Pinpoint the cell where the given text exists, returning its (X, Y) midpoint coordinate. 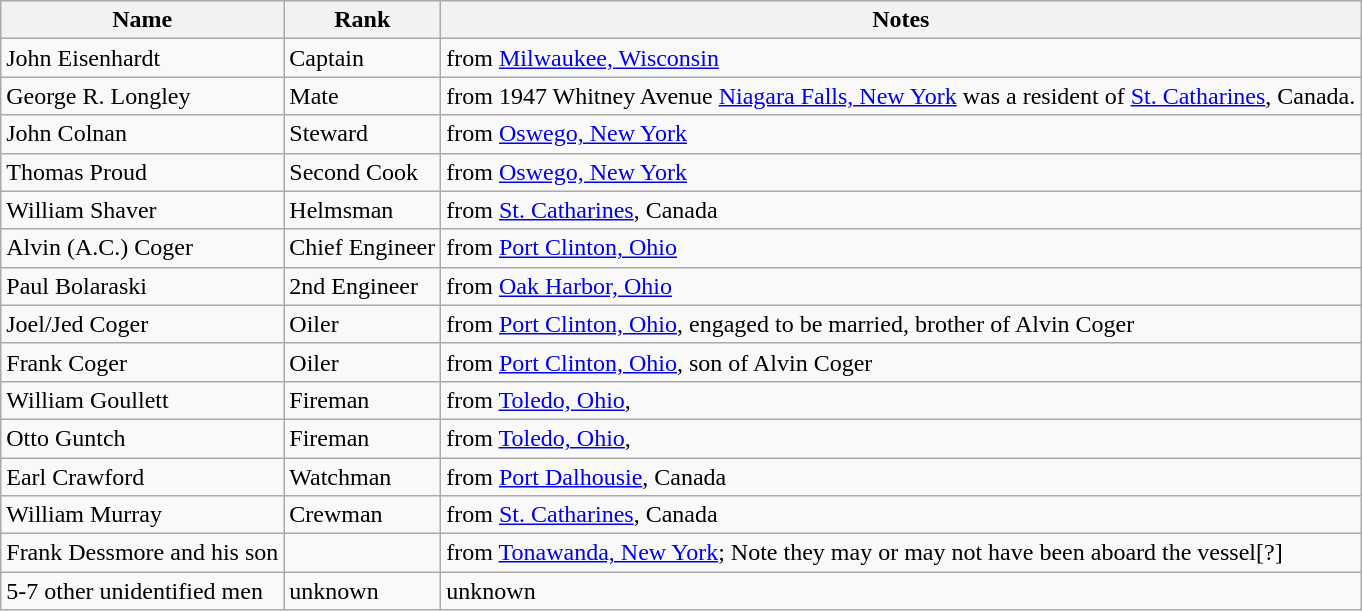
John Eisenhardt (142, 58)
Paul Bolaraski (142, 286)
William Murray (142, 515)
Captain (362, 58)
Notes (901, 20)
Frank Coger (142, 362)
Mate (362, 96)
Crewman (362, 515)
from 1947 Whitney Avenue Niagara Falls, New York was a resident of St. Catharines, Canada. (901, 96)
Name (142, 20)
from Port Clinton, Ohio, engaged to be married, brother of Alvin Coger (901, 324)
William Shaver (142, 210)
George R. Longley (142, 96)
Helmsman (362, 210)
William Goullett (142, 400)
Earl Crawford (142, 477)
Chief Engineer (362, 248)
from Tonawanda, New York; Note they may or may not have been aboard the vessel[?] (901, 553)
Thomas Proud (142, 172)
from Oak Harbor, Ohio (901, 286)
5-7 other unidentified men (142, 591)
Frank Dessmore and his son (142, 553)
2nd Engineer (362, 286)
Second Cook (362, 172)
John Colnan (142, 134)
Joel/Jed Coger (142, 324)
Watchman (362, 477)
from Milwaukee, Wisconsin (901, 58)
from Port Clinton, Ohio, son of Alvin Coger (901, 362)
Steward (362, 134)
from Port Clinton, Ohio (901, 248)
Otto Guntch (142, 438)
Rank (362, 20)
Alvin (A.C.) Coger (142, 248)
from Port Dalhousie, Canada (901, 477)
